Output the [X, Y] coordinate of the center of the cell containing the given text.  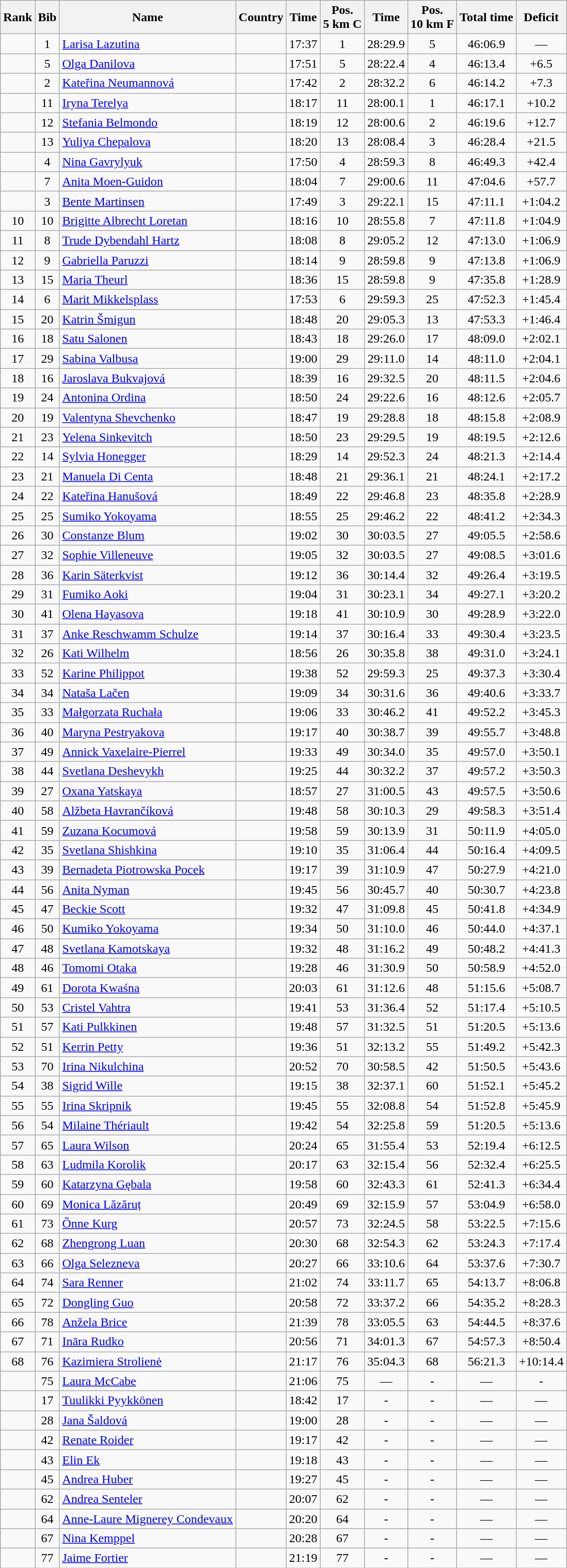
Karine Philippot [148, 673]
Õnne Kurg [148, 1224]
Kazimiera Strolienė [148, 1361]
17:53 [303, 300]
Laura Wilson [148, 1145]
51:50.5 [486, 1066]
Country [261, 18]
52:19.4 [486, 1145]
31:16.2 [386, 949]
18:16 [303, 221]
+2:28.9 [541, 496]
47:13.0 [486, 240]
50:30.7 [486, 889]
Satu Salonen [148, 339]
46:13.4 [486, 64]
+3:51.4 [541, 811]
46:28.4 [486, 142]
56:21.3 [486, 1361]
Fumiko Aoki [148, 595]
19:42 [303, 1125]
Deficit [541, 18]
Olga Danilova [148, 64]
Pos.10 km F [433, 18]
47:11.1 [486, 201]
19:09 [303, 693]
Yuliya Chepalova [148, 142]
28:55.8 [386, 221]
Stefania Belmondo [148, 122]
Anne-Laure Mignerey Condevaux [148, 1518]
47:53.3 [486, 319]
Kumiko Yokoyama [148, 929]
+8:50.4 [541, 1342]
21:02 [303, 1283]
+8:28.3 [541, 1302]
29:05.3 [386, 319]
Annick Vaxelaire-Pierrel [148, 752]
+4:05.0 [541, 830]
19:25 [303, 771]
+21.5 [541, 142]
34:01.3 [386, 1342]
30:10.9 [386, 614]
30:34.0 [386, 752]
32:08.8 [386, 1106]
Rank [18, 18]
49:28.9 [486, 614]
28:59.3 [386, 162]
+4:23.8 [541, 889]
Svetlana Deshevykh [148, 771]
49:26.4 [486, 575]
Cristel Vahtra [148, 1007]
46:17.1 [486, 103]
+3:50.6 [541, 791]
Renate Roider [148, 1440]
+3:50.1 [541, 752]
+3:30.4 [541, 673]
+4:52.0 [541, 968]
49:27.1 [486, 595]
29:26.0 [386, 339]
+2:02.1 [541, 339]
47:11.8 [486, 221]
17:50 [303, 162]
18:17 [303, 103]
29:22.1 [386, 201]
32:54.3 [386, 1244]
Zuzana Kocumová [148, 830]
17:42 [303, 83]
31:36.4 [386, 1007]
+57.7 [541, 181]
29:28.8 [386, 417]
Name [148, 18]
48:24.1 [486, 476]
21:06 [303, 1381]
Kerrin Petty [148, 1047]
54:13.7 [486, 1283]
+10.2 [541, 103]
20:07 [303, 1499]
+42.4 [541, 162]
31:55.4 [386, 1145]
Dongling Guo [148, 1302]
48:11.0 [486, 359]
30:23.1 [386, 595]
20:57 [303, 1224]
29:00.6 [386, 181]
Bernadeta Piotrowska Pocek [148, 870]
Kateřina Neumannová [148, 83]
48:11.5 [486, 378]
Maria Theurl [148, 280]
20:24 [303, 1145]
30:16.4 [386, 634]
29:05.2 [386, 240]
28:00.1 [386, 103]
20:17 [303, 1165]
31:09.8 [386, 909]
+3:50.3 [541, 771]
47:13.8 [486, 260]
+6:34.4 [541, 1184]
Jaime Fortier [148, 1558]
48:41.2 [486, 516]
+6:12.5 [541, 1145]
+3:33.7 [541, 693]
48:12.6 [486, 398]
20:58 [303, 1302]
Pos.5 km C [342, 18]
Laura McCabe [148, 1381]
46:19.6 [486, 122]
Bib [48, 18]
Tuulikki Pyykkönen [148, 1401]
19:27 [303, 1479]
54:44.5 [486, 1322]
28:22.4 [386, 64]
28:29.9 [386, 44]
49:58.3 [486, 811]
+8:37.6 [541, 1322]
+1:28.9 [541, 280]
+7.3 [541, 83]
20:28 [303, 1539]
17:37 [303, 44]
32:15.4 [386, 1165]
31:12.6 [386, 988]
31:32.5 [386, 1027]
29:29.5 [386, 437]
18:57 [303, 791]
17:49 [303, 201]
30:45.7 [386, 889]
49:05.5 [486, 535]
Katarzyna Gębala [148, 1184]
53:24.3 [486, 1244]
18:04 [303, 181]
48:35.8 [486, 496]
Milaine Thériault [148, 1125]
+2:34.3 [541, 516]
33:37.2 [386, 1302]
Katrin Šmigun [148, 319]
46:06.9 [486, 44]
19:12 [303, 575]
48:15.8 [486, 417]
Kati Wilhelm [148, 654]
Monica Lăzăruț [148, 1204]
19:15 [303, 1086]
Yelena Sinkevitch [148, 437]
21:17 [303, 1361]
20:56 [303, 1342]
29:46.2 [386, 516]
28:08.4 [386, 142]
19:28 [303, 968]
+2:17.2 [541, 476]
+10:14.4 [541, 1361]
Olga Selezneva [148, 1263]
31:00.5 [386, 791]
30:35.8 [386, 654]
Svetlana Kamotskaya [148, 949]
32:15.9 [386, 1204]
48:09.0 [486, 339]
Jana Šaldová [148, 1420]
Karin Säterkvist [148, 575]
+5:45.9 [541, 1106]
51:15.6 [486, 988]
Beckie Scott [148, 909]
Anita Moen-Guidon [148, 181]
+2:04.1 [541, 359]
20:52 [303, 1066]
Ināra Rudko [148, 1342]
Nina Kemppel [148, 1539]
31:10.9 [386, 870]
30:58.5 [386, 1066]
18:43 [303, 339]
+7:30.7 [541, 1263]
18:49 [303, 496]
Andrea Senteler [148, 1499]
19:33 [303, 752]
52:41.3 [486, 1184]
20:30 [303, 1244]
51:17.4 [486, 1007]
29:11.0 [386, 359]
19:14 [303, 634]
30:31.6 [386, 693]
Sabina Valbusa [148, 359]
54:35.2 [486, 1302]
51:49.2 [486, 1047]
18:39 [303, 378]
+6.5 [541, 64]
49:57.5 [486, 791]
18:42 [303, 1401]
Tomomi Otaka [148, 968]
47:04.6 [486, 181]
Iryna Terelya [148, 103]
Alžbeta Havrančíková [148, 811]
+2:14.4 [541, 457]
+1:46.4 [541, 319]
Valentyna Shevchenko [148, 417]
50:16.4 [486, 850]
Jaroslava Bukvajová [148, 378]
20:03 [303, 988]
+7:15.6 [541, 1224]
18:47 [303, 417]
+3:22.0 [541, 614]
Elin Ek [148, 1460]
+1:04.9 [541, 221]
18:56 [303, 654]
49:31.0 [486, 654]
30:10.3 [386, 811]
Dorota Kwaśna [148, 988]
Maryna Pestryakova [148, 732]
Sophie Villeneuve [148, 555]
46:49.3 [486, 162]
33:10.6 [386, 1263]
18:55 [303, 516]
49:37.3 [486, 673]
+4:21.0 [541, 870]
+4:41.3 [541, 949]
+3:45.3 [541, 712]
Zhengrong Luan [148, 1244]
Irina Nikulchina [148, 1066]
17:51 [303, 64]
Bente Martinsen [148, 201]
Irina Skripnik [148, 1106]
Sigrid Wille [148, 1086]
Constanze Blum [148, 535]
51:52.1 [486, 1086]
Sylvia Honegger [148, 457]
Larisa Lazutina [148, 44]
53:22.5 [486, 1224]
19:34 [303, 929]
+4:34.9 [541, 909]
20:27 [303, 1263]
+3:20.2 [541, 595]
+2:08.9 [541, 417]
49:52.2 [486, 712]
Nina Gavrylyuk [148, 162]
Małgorzata Ruchała [148, 712]
49:55.7 [486, 732]
32:37.1 [386, 1086]
50:11.9 [486, 830]
47:35.8 [486, 280]
Gabriella Paruzzi [148, 260]
18:20 [303, 142]
+8:06.8 [541, 1283]
Anke Reschwamm Schulze [148, 634]
+12.7 [541, 122]
53:04.9 [486, 1204]
29:32.5 [386, 378]
19:05 [303, 555]
35:04.3 [386, 1361]
Total time [486, 18]
Manuela Di Centa [148, 476]
Sumiko Yokoyama [148, 516]
19:36 [303, 1047]
+3:19.5 [541, 575]
31:10.0 [386, 929]
18:29 [303, 457]
Anžela Brice [148, 1322]
Nataša Lačen [148, 693]
Anita Nyman [148, 889]
Andrea Huber [148, 1479]
Svetlana Shishkina [148, 850]
+1:04.2 [541, 201]
20:20 [303, 1518]
33:05.5 [386, 1322]
32:24.5 [386, 1224]
19:02 [303, 535]
Oxana Yatskaya [148, 791]
+4:09.5 [541, 850]
53:37.6 [486, 1263]
18:19 [303, 122]
Olena Hayasova [148, 614]
+2:04.6 [541, 378]
48:21.3 [486, 457]
50:58.9 [486, 968]
+3:24.1 [541, 654]
52:32.4 [486, 1165]
49:57.0 [486, 752]
49:57.2 [486, 771]
30:46.2 [386, 712]
32:43.3 [386, 1184]
+6:25.5 [541, 1165]
Ludmila Korolik [148, 1165]
32:13.2 [386, 1047]
+2:58.6 [541, 535]
47:52.3 [486, 300]
Kateřina Hanušová [148, 496]
29:52.3 [386, 457]
49:40.6 [486, 693]
Sara Renner [148, 1283]
29:22.6 [386, 398]
+2:12.6 [541, 437]
21:19 [303, 1558]
+5:42.3 [541, 1047]
+3:48.8 [541, 732]
+5:45.2 [541, 1086]
50:41.8 [486, 909]
28:32.2 [386, 83]
50:48.2 [486, 949]
19:38 [303, 673]
21:39 [303, 1322]
48:19.5 [486, 437]
18:14 [303, 260]
49:30.4 [486, 634]
Brigitte Albrecht Loretan [148, 221]
50:27.9 [486, 870]
30:13.9 [386, 830]
Trude Dybendahl Hartz [148, 240]
19:04 [303, 595]
+4:37.1 [541, 929]
49:08.5 [486, 555]
19:10 [303, 850]
46:14.2 [486, 83]
20:49 [303, 1204]
+5:08.7 [541, 988]
51:52.8 [486, 1106]
Kati Pulkkinen [148, 1027]
30:32.2 [386, 771]
18:08 [303, 240]
Antonina Ordina [148, 398]
+7:17.4 [541, 1244]
30:38.7 [386, 732]
+3:01.6 [541, 555]
+3:23.5 [541, 634]
31:06.4 [386, 850]
33:11.7 [386, 1283]
+5:43.6 [541, 1066]
31:30.9 [386, 968]
32:25.8 [386, 1125]
19:06 [303, 712]
54:57.3 [486, 1342]
+5:10.5 [541, 1007]
30:14.4 [386, 575]
50:44.0 [486, 929]
Marit Mikkelsplass [148, 300]
+6:58.0 [541, 1204]
19:41 [303, 1007]
18:36 [303, 280]
29:46.8 [386, 496]
29:36.1 [386, 476]
+1:45.4 [541, 300]
28:00.6 [386, 122]
+2:05.7 [541, 398]
